Return the (X, Y) coordinate for the center point of the cell that contains the specified text.  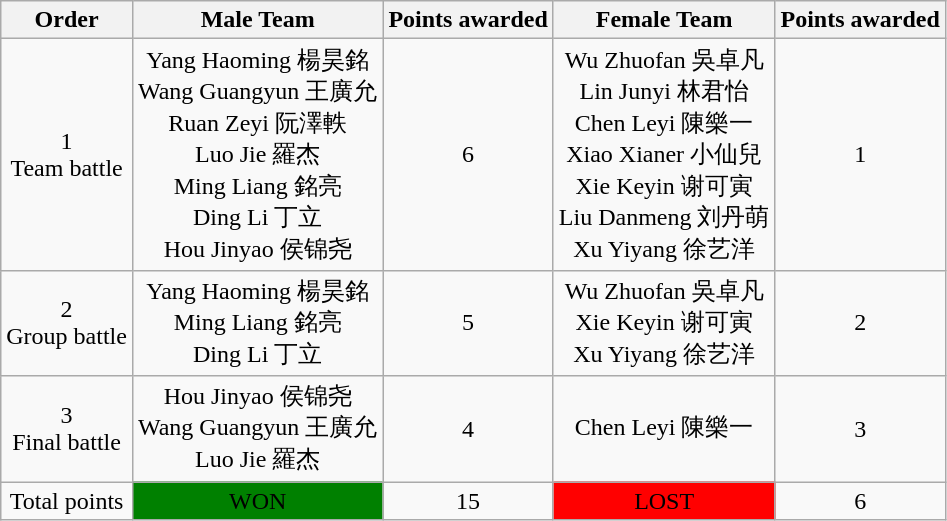
2 Group battle (67, 323)
15 (468, 501)
LOST (664, 501)
5 (468, 323)
Yang Haoming 楊昊銘 Wang Guangyun 王廣允 Ruan Zeyi 阮澤軼 Luo Jie 羅杰 Ming Liang 銘亮 Ding Li 丁立 Hou Jinyao 侯锦尧 (257, 155)
2 (860, 323)
Chen Leyi 陳樂一 (664, 429)
Yang Haoming 楊昊銘 Ming Liang 銘亮 Ding Li 丁立 (257, 323)
1 Team battle (67, 155)
Female Team (664, 20)
Male Team (257, 20)
1 (860, 155)
Hou Jinyao 侯锦尧 Wang Guangyun 王廣允 Luo Jie 羅杰 (257, 429)
Total points (67, 501)
3 Final battle (67, 429)
WON (257, 501)
3 (860, 429)
Wu Zhuofan 吳卓凡 Lin Junyi 林君怡 Chen Leyi 陳樂一 Xiao Xianer 小仙兒 Xie Keyin 谢可寅 Liu Danmeng 刘丹萌 Xu Yiyang 徐艺洋 (664, 155)
Wu Zhuofan 吳卓凡 Xie Keyin 谢可寅 Xu Yiyang 徐艺洋 (664, 323)
Order (67, 20)
4 (468, 429)
